Return [x, y] of the center of cell containing provided text 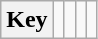
Key [27, 20]
